Detect which cell encompasses the target text, then output its [x, y] center coordinate. 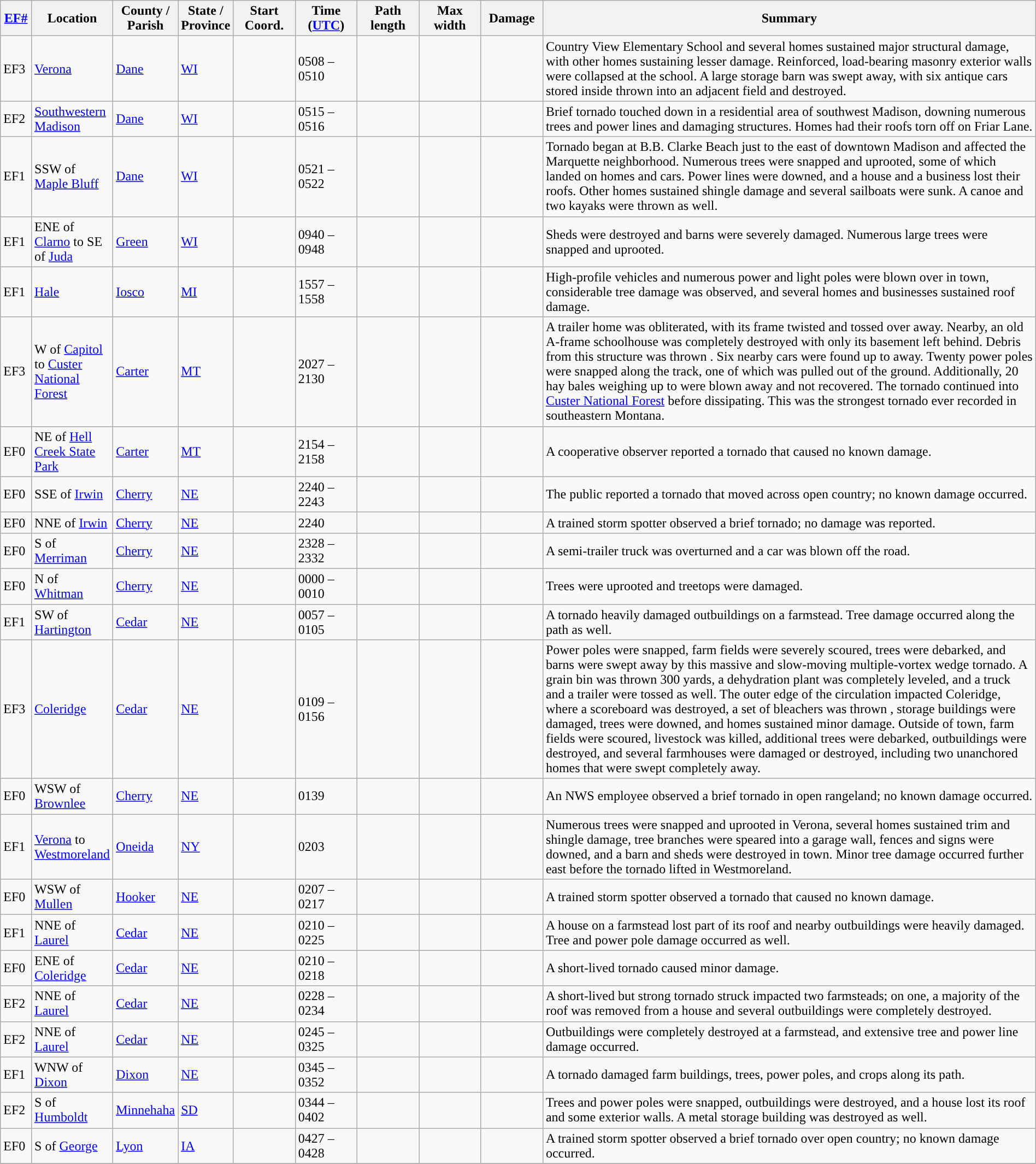
Verona to Westmoreland [72, 847]
0940 – 0948 [326, 242]
Time (UTC) [326, 19]
MI [205, 292]
W of Capitol to Custer National Forest [72, 372]
Hooker [145, 897]
Verona [72, 69]
Damage [511, 19]
A trained storm spotter observed a brief tornado over open country; no known damage occurred. [789, 1145]
Green [145, 242]
0203 [326, 847]
SSW of Maple Bluff [72, 177]
0210 – 0218 [326, 968]
WSW of Brownlee [72, 797]
Path length [388, 19]
The public reported a tornado that moved across open country; no known damage occurred. [789, 494]
WNW of Dixon [72, 1074]
S of Merriman [72, 551]
ENE of Clarno to SE of Juda [72, 242]
NNE of Irwin [72, 522]
Iosco [145, 292]
0245 – 0325 [326, 1039]
0228 – 0234 [326, 1003]
0139 [326, 797]
Lyon [145, 1145]
2154 – 2158 [326, 451]
0345 – 0352 [326, 1074]
2027 – 2130 [326, 372]
SSE of Irwin [72, 494]
Outbuildings were completely destroyed at a farmstead, and extensive tree and power line damage occurred. [789, 1039]
2240 – 2243 [326, 494]
IA [205, 1145]
State / Province [205, 19]
An NWS employee observed a brief tornado in open rangeland; no known damage occurred. [789, 797]
SW of Hartington [72, 622]
Dixon [145, 1074]
S of Humboldt [72, 1110]
Oneida [145, 847]
0515 – 0516 [326, 119]
EF# [16, 19]
A trained storm spotter observed a brief tornado; no damage was reported. [789, 522]
A trained storm spotter observed a tornado that caused no known damage. [789, 897]
S of George [72, 1145]
A cooperative observer reported a tornado that caused no known damage. [789, 451]
SD [205, 1110]
0427 – 0428 [326, 1145]
N of Whitman [72, 586]
NE of Hell Creek State Park [72, 451]
A short-lived tornado caused minor damage. [789, 968]
NY [205, 847]
2328 – 2332 [326, 551]
0344 – 0402 [326, 1110]
A tornado heavily damaged outbuildings on a farmstead. Tree damage occurred along the path as well. [789, 622]
A house on a farmstead lost part of its roof and nearby outbuildings were heavily damaged. Tree and power pole damage occurred as well. [789, 932]
Southwestern Madison [72, 119]
Trees were uprooted and treetops were damaged. [789, 586]
0207 – 0217 [326, 897]
Summary [789, 19]
0109 – 0156 [326, 709]
Sheds were destroyed and barns were severely damaged. Numerous large trees were snapped and uprooted. [789, 242]
Hale [72, 292]
0508 – 0510 [326, 69]
A tornado damaged farm buildings, trees, power poles, and crops along its path. [789, 1074]
County / Parish [145, 19]
Coleridge [72, 709]
0521 – 0522 [326, 177]
Minnehaha [145, 1110]
Start Coord. [264, 19]
0000 – 0010 [326, 586]
1557 – 1558 [326, 292]
2240 [326, 522]
Location [72, 19]
0210 – 0225 [326, 932]
WSW of Mullen [72, 897]
A semi-trailer truck was overturned and a car was blown off the road. [789, 551]
ENE of Coleridge [72, 968]
Max width [450, 19]
0057 – 0105 [326, 622]
